Output the [X, Y] coordinate of the center of the cell containing the given text.  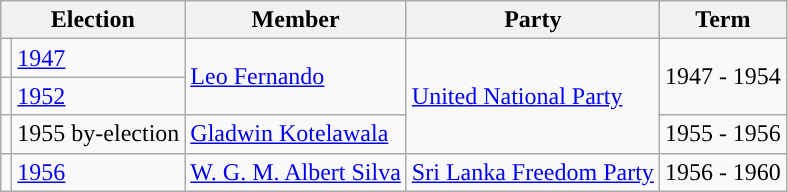
Gladwin Kotelawala [296, 134]
1947 [98, 58]
Sri Lanka Freedom Party [532, 172]
1955 - 1956 [722, 134]
Party [532, 20]
1952 [98, 96]
United National Party [532, 96]
Leo Fernando [296, 77]
1956 - 1960 [722, 172]
1955 by-election [98, 134]
1947 - 1954 [722, 77]
W. G. M. Albert Silva [296, 172]
Election [93, 20]
Member [296, 20]
Term [722, 20]
1956 [98, 172]
